Locate the cell with the specified text and output its [X, Y] center coordinate. 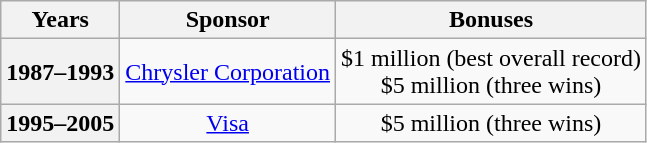
Visa [228, 123]
Sponsor [228, 20]
$1 million (best overall record)$5 million (three wins) [492, 72]
$5 million (three wins) [492, 123]
1987–1993 [60, 72]
1995–2005 [60, 123]
Years [60, 20]
Chrysler Corporation [228, 72]
Bonuses [492, 20]
